Provide the [x, y] coordinate of the cell's center where the given text is located.  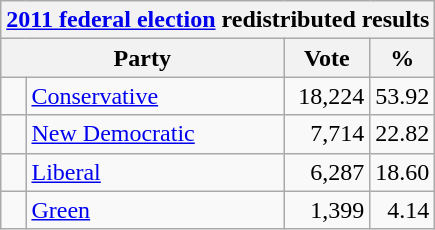
4.14 [402, 210]
Liberal [155, 172]
6,287 [327, 172]
22.82 [402, 134]
New Democratic [155, 134]
2011 federal election redistributed results [218, 20]
7,714 [327, 134]
53.92 [402, 96]
Party [142, 58]
1,399 [327, 210]
Green [155, 210]
18,224 [327, 96]
Conservative [155, 96]
Vote [327, 58]
18.60 [402, 172]
% [402, 58]
